From the cell containing the given text, extract its center point as [x, y] coordinate. 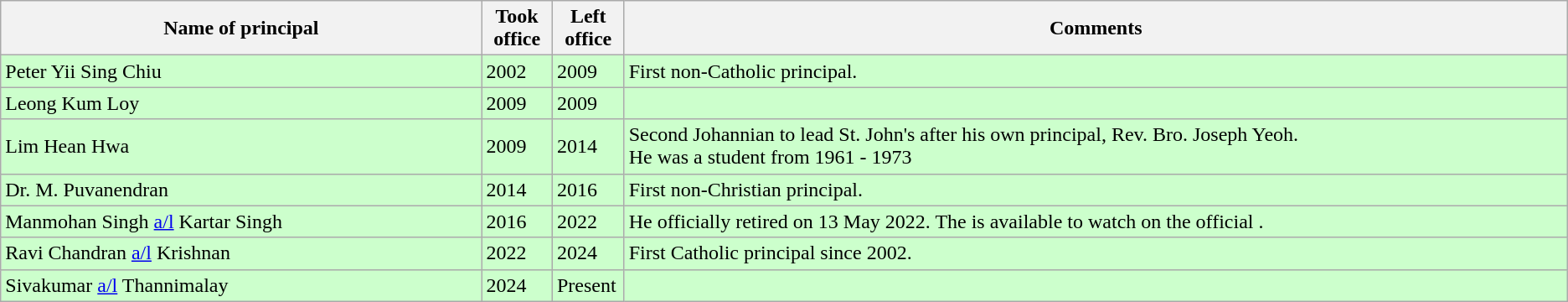
First non-Catholic principal. [1096, 71]
Manmohan Singh a/l Kartar Singh [241, 221]
Leong Kum Loy [241, 103]
Peter Yii Sing Chiu [241, 71]
Present [588, 285]
Ravi Chandran a/l Krishnan [241, 253]
Name of principal [241, 29]
He officially retired on 13 May 2022. The is available to watch on the official . [1096, 221]
Sivakumar a/l Thannimalay [241, 285]
Second Johannian to lead St. John's after his own principal, Rev. Bro. Joseph Yeoh.He was a student from 1961 - 1973 [1096, 146]
First Catholic principal since 2002. [1096, 253]
Left office [588, 29]
Took office [518, 29]
Lim Hean Hwa [241, 146]
2002 [518, 71]
First non-Christian principal. [1096, 190]
Comments [1096, 29]
Dr. M. Puvanendran [241, 190]
